Provide the (x, y) coordinate of the cell's center where the given text is located.  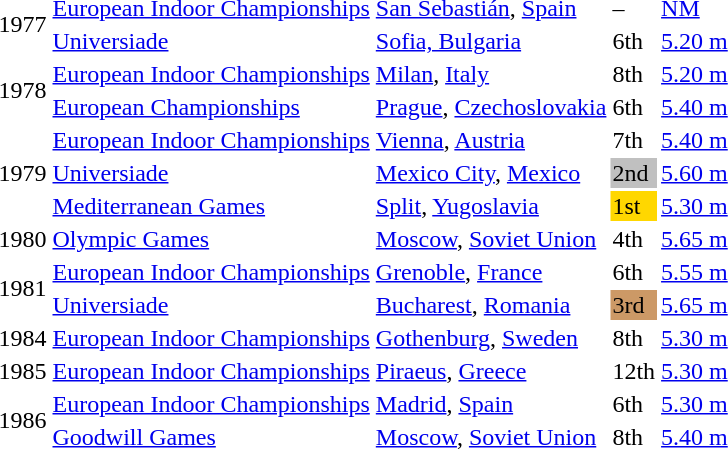
Mediterranean Games (211, 206)
Gothenburg, Sweden (491, 338)
4th (634, 239)
Grenoble, France (491, 272)
7th (634, 140)
Mexico City, Mexico (491, 173)
Split, Yugoslavia (491, 206)
Olympic Games (211, 239)
Milan, Italy (491, 74)
Bucharest, Romania (491, 305)
3rd (634, 305)
Madrid, Spain (491, 404)
2nd (634, 173)
Vienna, Austria (491, 140)
Prague, Czechoslovakia (491, 107)
Piraeus, Greece (491, 371)
Sofia, Bulgaria (491, 41)
1st (634, 206)
European Championships (211, 107)
Moscow, Soviet Union (491, 239)
12th (634, 371)
